Pinpoint the cell where the given text exists, returning its (X, Y) midpoint coordinate. 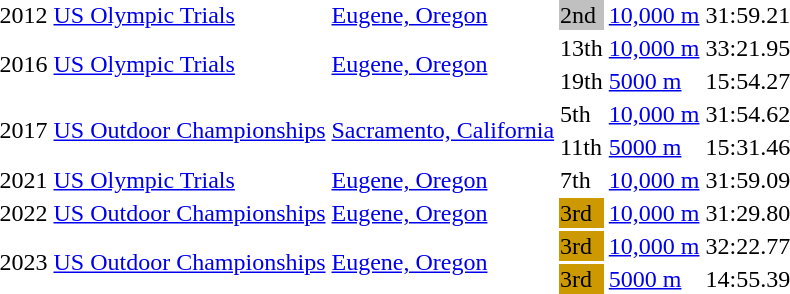
13th (582, 48)
2nd (582, 15)
11th (582, 147)
19th (582, 81)
Sacramento, California (443, 130)
7th (582, 180)
5th (582, 114)
